Return [x, y] of the center of cell containing provided text 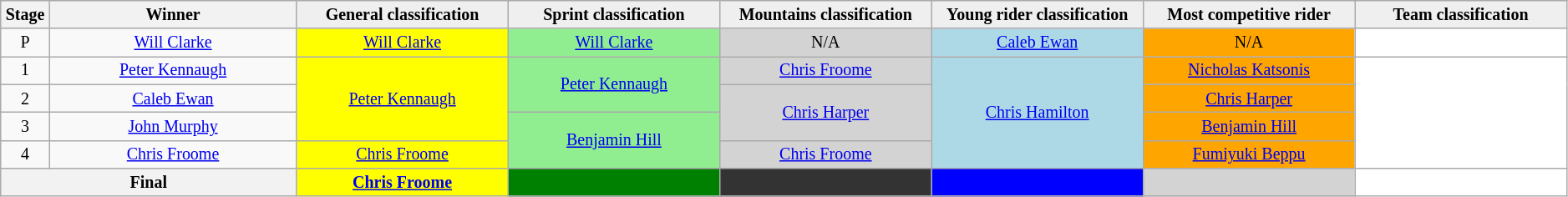
General classification [403, 15]
Most competitive rider [1248, 15]
Fumiyuki Beppu [1248, 154]
John Murphy [173, 127]
Stage [25, 15]
4 [25, 154]
Winner [173, 15]
1 [25, 70]
Mountains classification [825, 15]
Team classification [1460, 15]
Nicholas Katsonis [1248, 70]
P [25, 43]
3 [25, 127]
2 [25, 98]
Young rider classification [1038, 15]
Chris Hamilton [1038, 113]
Final [149, 182]
Sprint classification [613, 15]
